Find where the given text appears and provide that cell's center as (x, y) coordinate. 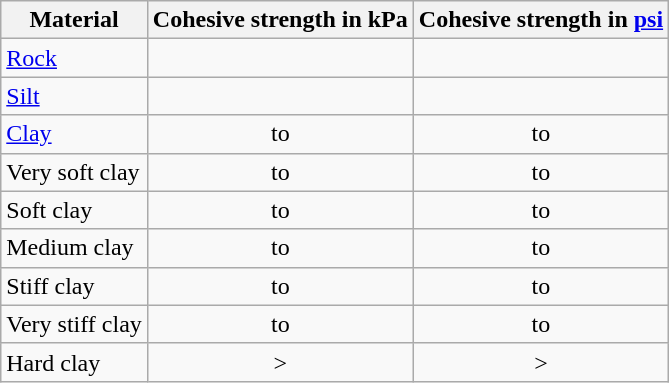
Rock (74, 58)
Medium clay (74, 248)
Material (74, 20)
Clay (74, 134)
Hard clay (74, 362)
Cohesive strength in kPa (280, 20)
Stiff clay (74, 286)
Very soft clay (74, 172)
Very stiff clay (74, 324)
Silt (74, 96)
Soft clay (74, 210)
Cohesive strength in psi (540, 20)
